Pinpoint the cell where the given text exists, returning its [X, Y] midpoint coordinate. 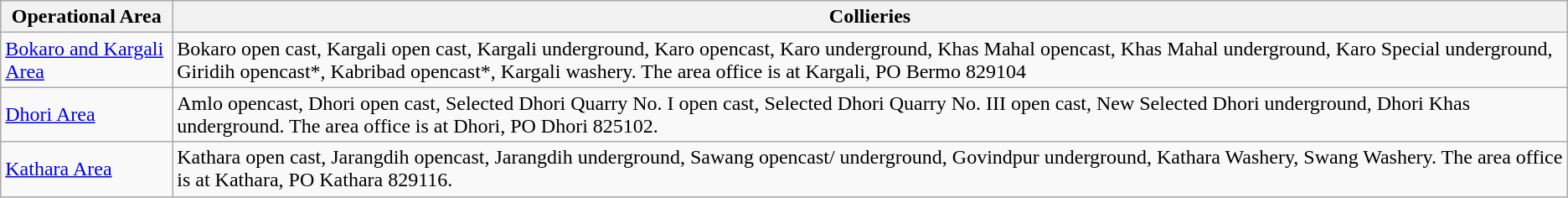
Kathara Area [87, 169]
Bokaro and Kargali Area [87, 60]
Operational Area [87, 17]
Collieries [869, 17]
Dhori Area [87, 114]
